Pinpoint the cell where the given text exists, returning its (X, Y) midpoint coordinate. 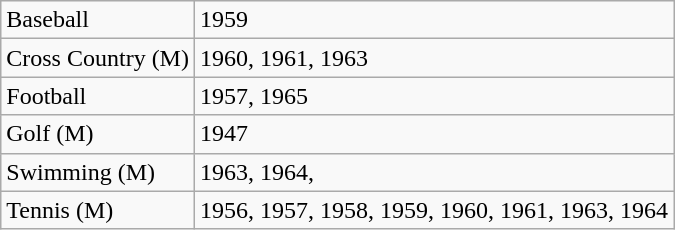
1947 (434, 134)
1959 (434, 20)
1963, 1964, (434, 172)
Tennis (M) (98, 210)
Cross Country (M) (98, 58)
Baseball (98, 20)
Swimming (M) (98, 172)
1960, 1961, 1963 (434, 58)
1957, 1965 (434, 96)
Golf (M) (98, 134)
1956, 1957, 1958, 1959, 1960, 1961, 1963, 1964 (434, 210)
Football (98, 96)
